For the text-containing cell, return its midpoint in (X, Y) coordinate format. 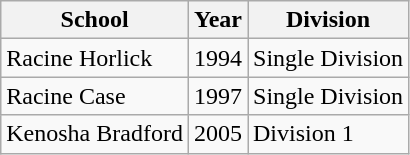
School (95, 20)
Division 1 (328, 134)
1997 (218, 96)
Year (218, 20)
Racine Horlick (95, 58)
1994 (218, 58)
Racine Case (95, 96)
Kenosha Bradford (95, 134)
2005 (218, 134)
Division (328, 20)
